Return the [X, Y] coordinate for the center point of the cell that contains the specified text.  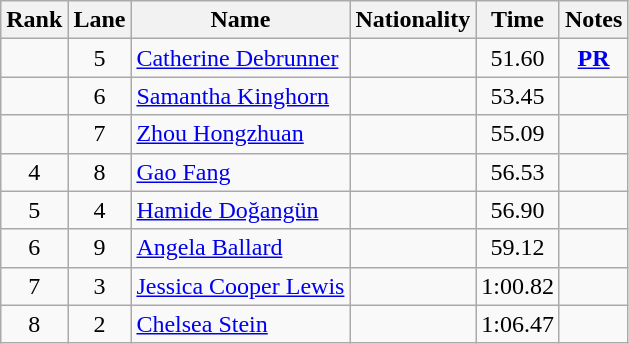
Catherine Debrunner [240, 58]
1:06.47 [518, 324]
Angela Ballard [240, 248]
Jessica Cooper Lewis [240, 286]
59.12 [518, 248]
Zhou Hongzhuan [240, 134]
1:00.82 [518, 286]
56.90 [518, 210]
53.45 [518, 96]
Chelsea Stein [240, 324]
Rank [34, 20]
Notes [593, 20]
Lane [100, 20]
PR [593, 58]
Nationality [413, 20]
Time [518, 20]
51.60 [518, 58]
55.09 [518, 134]
Name [240, 20]
9 [100, 248]
Gao Fang [240, 172]
56.53 [518, 172]
Samantha Kinghorn [240, 96]
3 [100, 286]
2 [100, 324]
Hamide Doğangün [240, 210]
